Return [X, Y] of the center of cell containing provided text 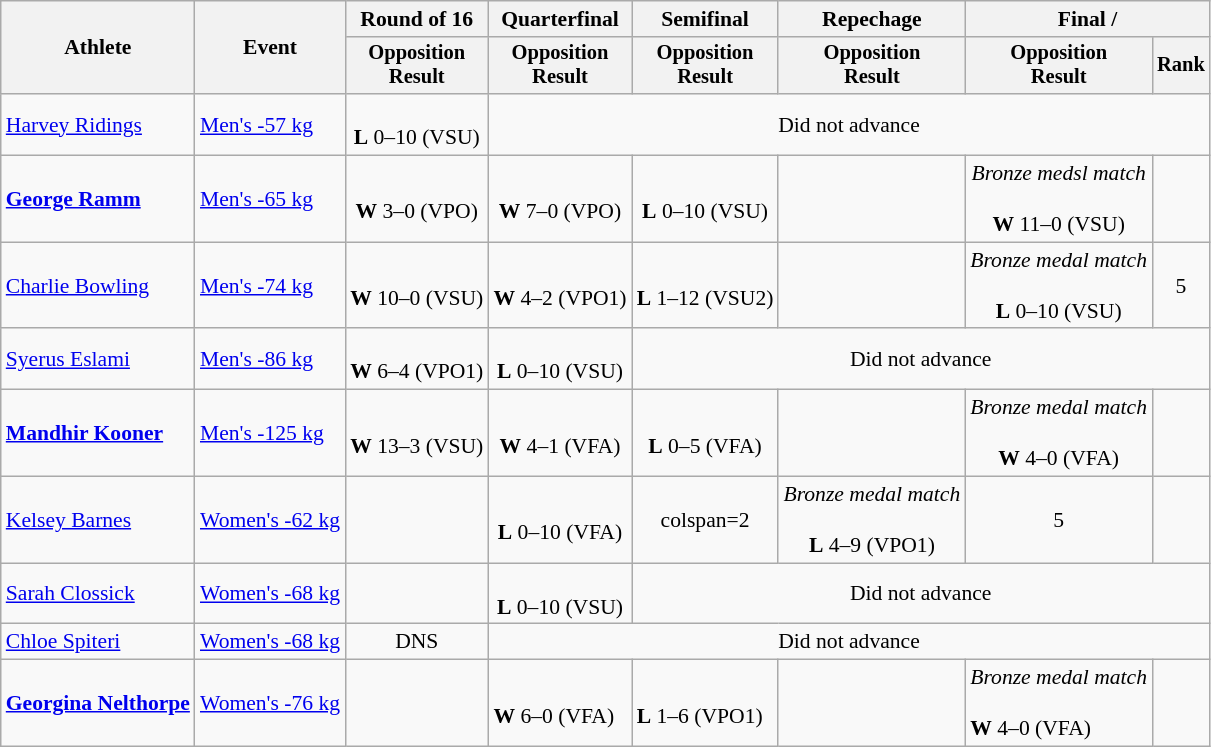
W 7–0 (VPO) [560, 200]
Harvey Ridings [98, 124]
Bronze medal matchL 0–10 (VSU) [1058, 286]
Georgina Nelthorpe [98, 704]
W 10–0 (VSU) [416, 286]
Round of 16 [416, 19]
Bronze medal matchL 4–9 (VPO1) [872, 520]
W 6–4 (VPO1) [416, 360]
L 0–5 (VFA) [706, 434]
Athlete [98, 48]
W 6–0 (VFA) [560, 704]
L 0–10 (VFA) [560, 520]
Quarterfinal [560, 19]
Women's -62 kg [270, 520]
Syerus Eslami [98, 360]
Rank [1181, 66]
Charlie Bowling [98, 286]
Repechage [872, 19]
Chloe Spiteri [98, 642]
Men's -65 kg [270, 200]
Semifinal [706, 19]
Final / [1087, 19]
W 3–0 (VPO) [416, 200]
L 1–12 (VSU2) [706, 286]
W 4–1 (VFA) [560, 434]
L 1–6 (VPO1) [706, 704]
colspan=2 [706, 520]
DNS [416, 642]
Mandhir Kooner [98, 434]
Men's -125 kg [270, 434]
W 13–3 (VSU) [416, 434]
Women's -76 kg [270, 704]
W 4–2 (VPO1) [560, 286]
Men's -86 kg [270, 360]
Men's -57 kg [270, 124]
Bronze medsl matchW 11–0 (VSU) [1058, 200]
Men's -74 kg [270, 286]
Sarah Clossick [98, 594]
George Ramm [98, 200]
Event [270, 48]
Kelsey Barnes [98, 520]
